Return [X, Y] of the center of cell containing provided text 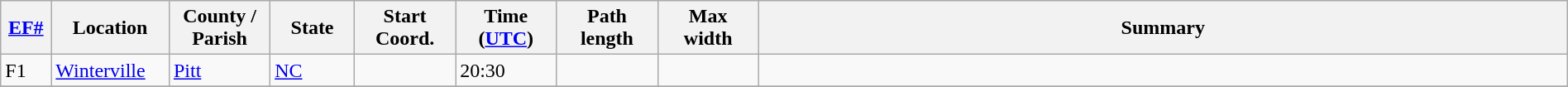
EF# [26, 28]
Pitt [219, 70]
County / Parish [219, 28]
NC [313, 70]
20:30 [506, 70]
Path length [607, 28]
Start Coord. [404, 28]
Location [111, 28]
F1 [26, 70]
Summary [1163, 28]
State [313, 28]
Time (UTC) [506, 28]
Winterville [111, 70]
Max width [708, 28]
